For the text-containing cell, return its midpoint in [x, y] coordinate format. 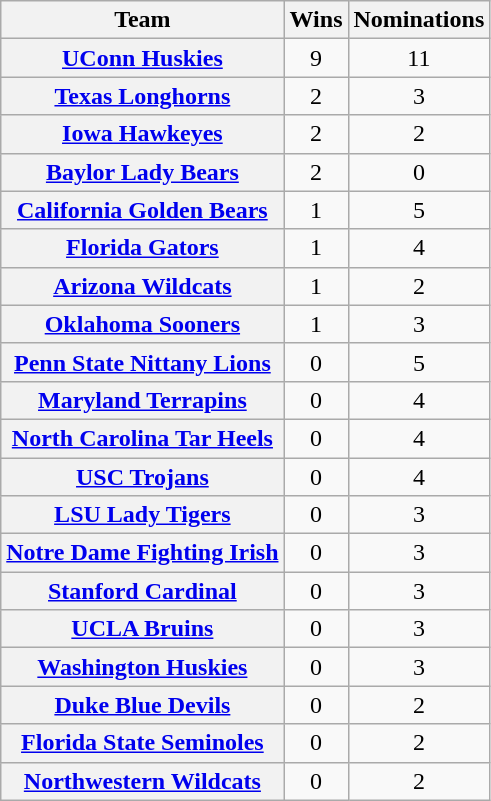
Oklahoma Sooners [142, 324]
UConn Huskies [142, 58]
Arizona Wildcats [142, 286]
UCLA Bruins [142, 629]
Iowa Hawkeyes [142, 134]
LSU Lady Tigers [142, 515]
USC Trojans [142, 477]
North Carolina Tar Heels [142, 438]
Florida Gators [142, 248]
Stanford Cardinal [142, 591]
Duke Blue Devils [142, 705]
Florida State Seminoles [142, 743]
Wins [316, 20]
11 [419, 58]
Penn State Nittany Lions [142, 362]
Maryland Terrapins [142, 400]
9 [316, 58]
Washington Huskies [142, 667]
California Golden Bears [142, 210]
Northwestern Wildcats [142, 781]
Baylor Lady Bears [142, 172]
Nominations [419, 20]
Team [142, 20]
Notre Dame Fighting Irish [142, 553]
Texas Longhorns [142, 96]
